Scan for the cell matching the given text and deliver its (X, Y) coordinate at center. 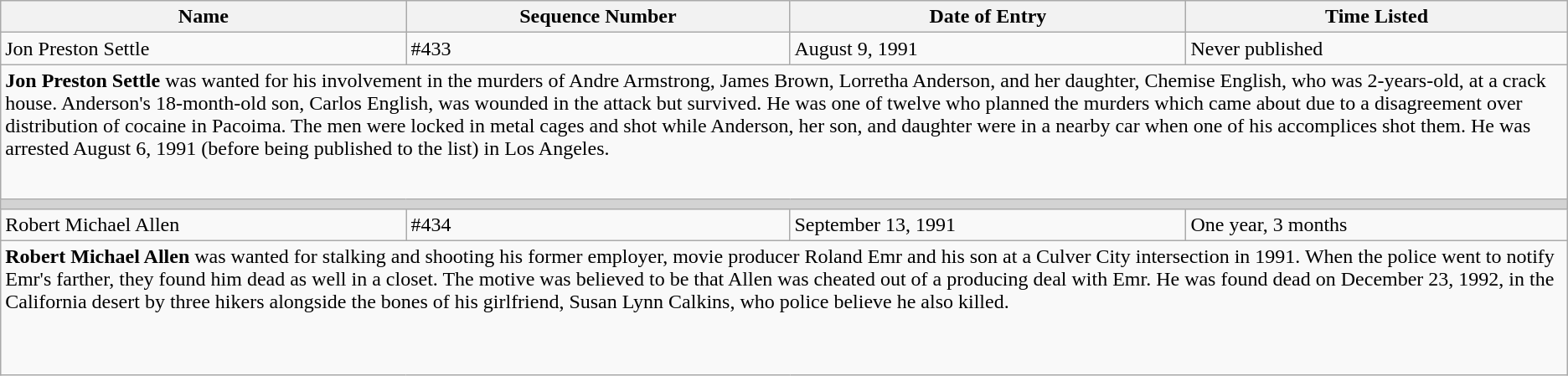
Name (204, 17)
#434 (598, 224)
Jon Preston Settle (204, 49)
Sequence Number (598, 17)
September 13, 1991 (988, 224)
August 9, 1991 (988, 49)
Never published (1377, 49)
#433 (598, 49)
Date of Entry (988, 17)
Time Listed (1377, 17)
One year, 3 months (1377, 224)
Robert Michael Allen (204, 224)
